Identify which cell holds the provided text, then report its (X, Y) central coordinate. 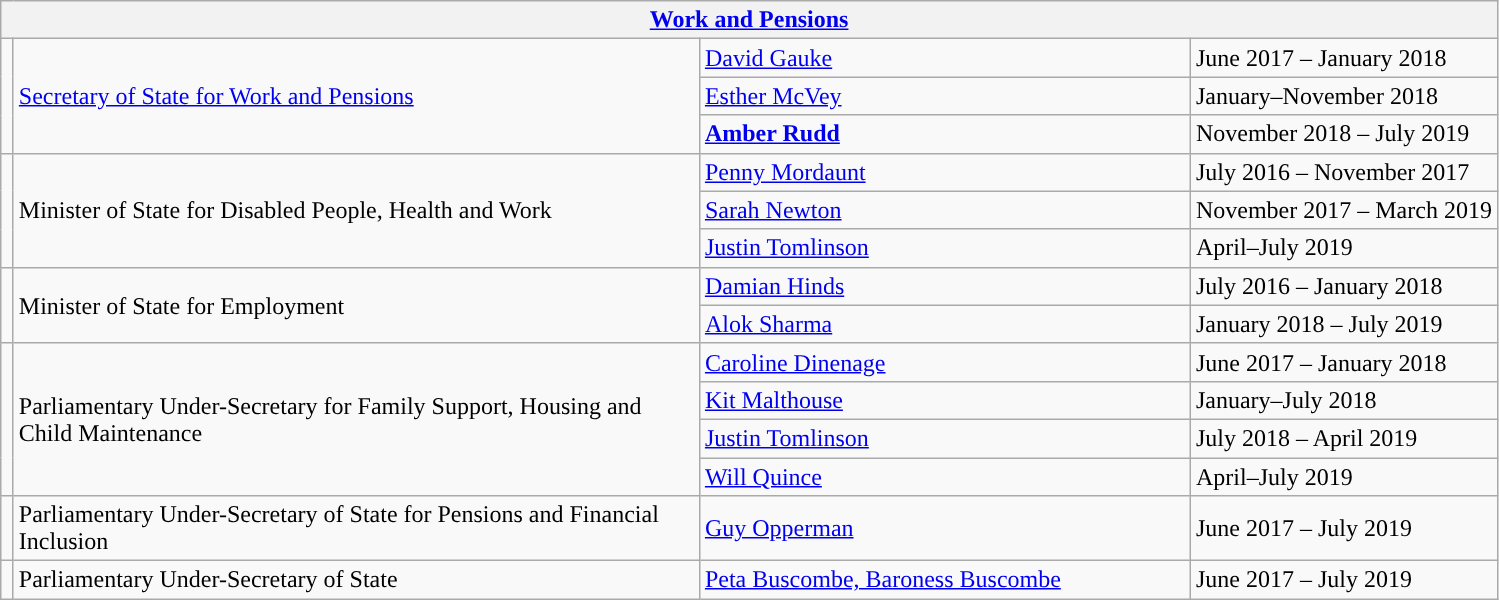
Damian Hinds (944, 286)
Will Quince (944, 477)
Caroline Dinenage (944, 362)
Secretary of State for Work and Pensions (356, 96)
Alok Sharma (944, 324)
January–November 2018 (1344, 96)
Parliamentary Under-Secretary of State (356, 580)
David Gauke (944, 58)
Guy Opperman (944, 528)
Minister of State for Employment (356, 305)
Kit Malthouse (944, 400)
November 2017 – March 2019 (1344, 210)
Amber Rudd (944, 134)
Parliamentary Under-Secretary for Family Support, Housing and Child Maintenance (356, 419)
Parliamentary Under-Secretary of State for Pensions and Financial Inclusion (356, 528)
Sarah Newton (944, 210)
Minister of State for Disabled People, Health and Work (356, 210)
Penny Mordaunt (944, 172)
January 2018 – July 2019 (1344, 324)
July 2018 – April 2019 (1344, 438)
Work and Pensions (750, 20)
Esther McVey (944, 96)
November 2018 – July 2019 (1344, 134)
January–July 2018 (1344, 400)
July 2016 – January 2018 (1344, 286)
Peta Buscombe, Baroness Buscombe (944, 580)
July 2016 – November 2017 (1344, 172)
